Identify which cell holds the provided text, then report its (X, Y) central coordinate. 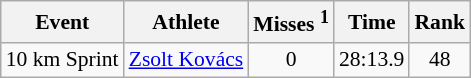
Zsolt Kovács (186, 60)
Misses 1 (291, 22)
28:13.9 (372, 60)
0 (291, 60)
Rank (440, 22)
48 (440, 60)
10 km Sprint (62, 60)
Event (62, 22)
Athlete (186, 22)
Time (372, 22)
